For the text-containing cell, return its midpoint in [X, Y] coordinate format. 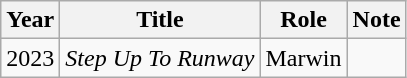
Year [30, 20]
Role [304, 20]
Marwin [304, 58]
2023 [30, 58]
Step Up To Runway [160, 58]
Note [376, 20]
Title [160, 20]
